Detect which cell encompasses the target text, then output its (X, Y) center coordinate. 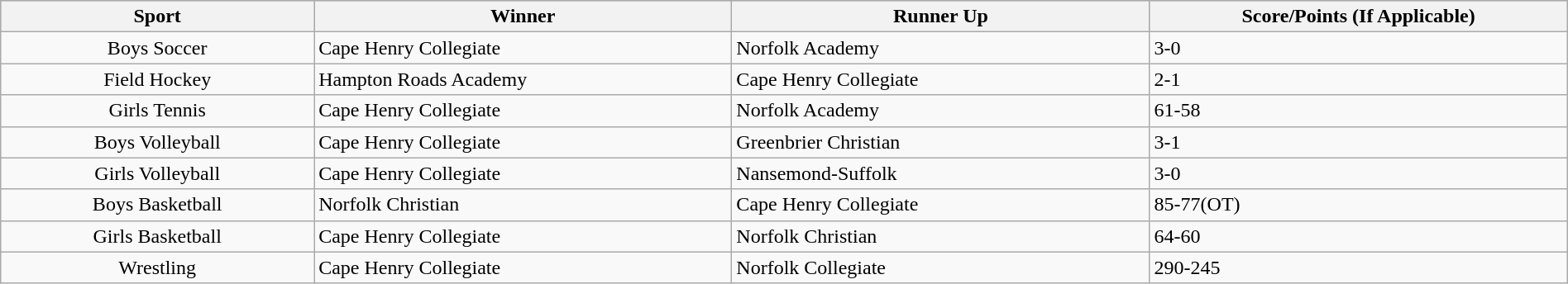
Runner Up (941, 17)
Girls Basketball (157, 236)
Hampton Roads Academy (523, 79)
85-77(OT) (1358, 205)
Girls Volleyball (157, 173)
Girls Tennis (157, 111)
Boys Soccer (157, 48)
61-58 (1358, 111)
Norfolk Collegiate (941, 267)
64-60 (1358, 236)
2-1 (1358, 79)
Score/Points (If Applicable) (1358, 17)
Boys Basketball (157, 205)
3-1 (1358, 142)
Nansemond-Suffolk (941, 173)
Field Hockey (157, 79)
Sport (157, 17)
Boys Volleyball (157, 142)
Winner (523, 17)
Greenbrier Christian (941, 142)
290-245 (1358, 267)
Wrestling (157, 267)
